Determine the [X, Y] coordinate at the center of the cell enclosing the given text.  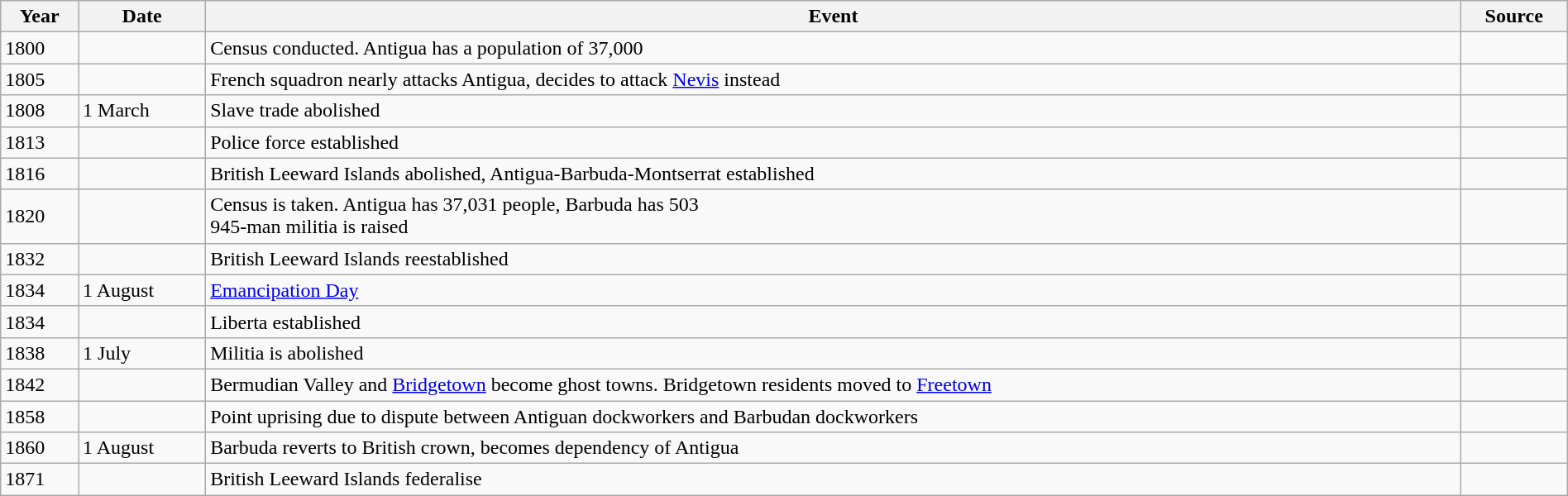
Bermudian Valley and Bridgetown become ghost towns. Bridgetown residents moved to Freetown [834, 384]
Census conducted. Antigua has a population of 37,000 [834, 48]
1 July [142, 353]
1820 [40, 217]
British Leeward Islands abolished, Antigua-Barbuda-Montserrat established [834, 174]
Liberta established [834, 322]
Point uprising due to dispute between Antiguan dockworkers and Barbudan dockworkers [834, 416]
1816 [40, 174]
1860 [40, 448]
1858 [40, 416]
Militia is abolished [834, 353]
Slave trade abolished [834, 111]
1832 [40, 259]
1842 [40, 384]
British Leeward Islands federalise [834, 479]
Emancipation Day [834, 290]
British Leeward Islands reestablished [834, 259]
Year [40, 17]
Source [1513, 17]
1 March [142, 111]
Event [834, 17]
Date [142, 17]
Police force established [834, 142]
1813 [40, 142]
Barbuda reverts to British crown, becomes dependency of Antigua [834, 448]
1871 [40, 479]
Census is taken. Antigua has 37,031 people, Barbuda has 503945-man militia is raised [834, 217]
1800 [40, 48]
1808 [40, 111]
1805 [40, 79]
1838 [40, 353]
French squadron nearly attacks Antigua, decides to attack Nevis instead [834, 79]
